Provide the (x, y) coordinate of the cell's center where the given text is located.  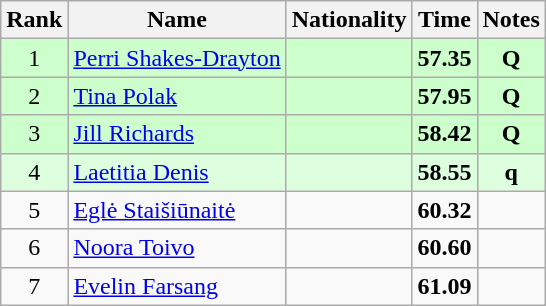
Eglė Staišiūnaitė (177, 210)
57.95 (444, 96)
Noora Toivo (177, 248)
Time (444, 20)
58.55 (444, 172)
3 (34, 134)
61.09 (444, 286)
57.35 (444, 58)
4 (34, 172)
60.32 (444, 210)
Name (177, 20)
6 (34, 248)
7 (34, 286)
Laetitia Denis (177, 172)
60.60 (444, 248)
Evelin Farsang (177, 286)
Rank (34, 20)
Tina Polak (177, 96)
2 (34, 96)
1 (34, 58)
Notes (511, 20)
q (511, 172)
5 (34, 210)
Perri Shakes-Drayton (177, 58)
Nationality (349, 20)
58.42 (444, 134)
Jill Richards (177, 134)
